Find where the given text appears and provide that cell's center as (x, y) coordinate. 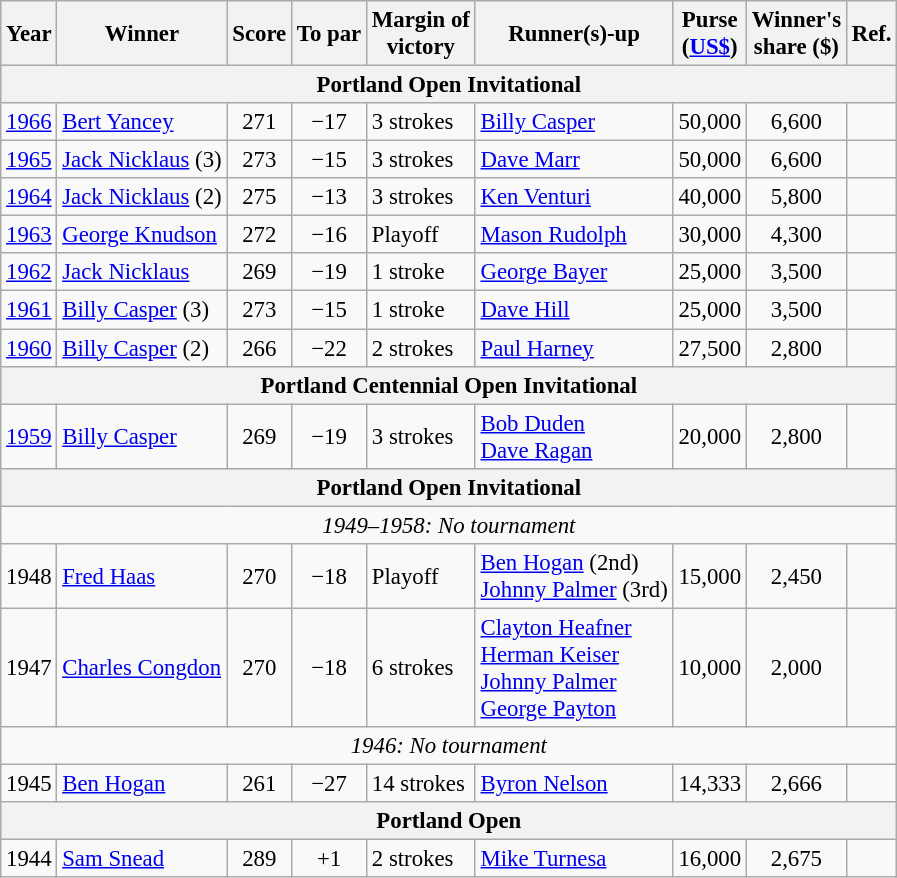
1963 (29, 235)
1946: No tournament (449, 746)
14 strokes (422, 783)
266 (260, 348)
George Bayer (574, 273)
Portland Centennial Open Invitational (449, 385)
Jack Nicklaus (142, 273)
6 strokes (422, 668)
10,000 (710, 668)
Charles Congdon (142, 668)
Fred Haas (142, 576)
−13 (330, 197)
14,333 (710, 783)
Jack Nicklaus (2) (142, 197)
1964 (29, 197)
271 (260, 122)
1945 (29, 783)
Byron Nelson (574, 783)
Year (29, 34)
To par (330, 34)
Jack Nicklaus (3) (142, 160)
2,000 (796, 668)
Purse(US$) (710, 34)
1965 (29, 160)
−16 (330, 235)
15,000 (710, 576)
16,000 (710, 859)
Bert Yancey (142, 122)
1959 (29, 436)
−27 (330, 783)
Paul Harney (574, 348)
20,000 (710, 436)
Billy Casper (3) (142, 310)
Sam Snead (142, 859)
2,666 (796, 783)
Portland Open (449, 821)
289 (260, 859)
Score (260, 34)
1960 (29, 348)
1949–1958: No tournament (449, 525)
1961 (29, 310)
Winner'sshare ($) (796, 34)
Ben Hogan (2nd) Johnny Palmer (3rd) (574, 576)
2,675 (796, 859)
1944 (29, 859)
5,800 (796, 197)
−22 (330, 348)
1962 (29, 273)
Dave Hill (574, 310)
Mike Turnesa (574, 859)
272 (260, 235)
−17 (330, 122)
Ref. (871, 34)
Ken Venturi (574, 197)
1948 (29, 576)
1966 (29, 122)
+1 (330, 859)
Dave Marr (574, 160)
Margin ofvictory (422, 34)
2,450 (796, 576)
30,000 (710, 235)
1947 (29, 668)
Billy Casper (2) (142, 348)
261 (260, 783)
4,300 (796, 235)
Clayton Heafner Herman Keiser Johnny Palmer George Payton (574, 668)
Runner(s)-up (574, 34)
Winner (142, 34)
Bob Duden Dave Ragan (574, 436)
275 (260, 197)
27,500 (710, 348)
Ben Hogan (142, 783)
40,000 (710, 197)
Mason Rudolph (574, 235)
George Knudson (142, 235)
